For the text-containing cell, return its midpoint in [X, Y] coordinate format. 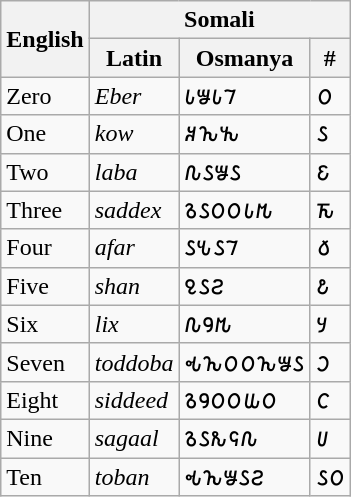
𐒤 [330, 248]
𐒈𐒘𐒆𐒆𐒜𐒆 [244, 400]
Ten [45, 477]
kow [134, 134]
One [45, 134]
𐒧 [330, 362]
Somali [219, 20]
Latin [134, 58]
# [330, 58]
Six [45, 324]
𐒢 [330, 172]
English [45, 39]
𐒥 [330, 286]
𐒈𐒖𐒆𐒆𐒗𐒄 [244, 210]
𐒐𐒖𐒁𐒖 [244, 172]
saddex [134, 210]
𐒂𐒙𐒆𐒆𐒙𐒁𐒖 [244, 362]
𐒐𐒘𐒄 [244, 324]
Nine [45, 438]
Osmanya [244, 58]
Zero [45, 96]
afar [134, 248]
Eight [45, 400]
laba [134, 172]
𐒈𐒖𐒌𐒛𐒐 [244, 438]
shan [134, 286]
Eber [134, 96]
𐒗𐒁𐒗𐒇 [244, 96]
Four [45, 248]
𐒖𐒍𐒖𐒇 [244, 248]
Two [45, 172]
𐒏𐒙𐒓 [244, 134]
Three [45, 210]
𐒉𐒖𐒒 [244, 286]
𐒩 [330, 438]
Seven [45, 362]
lix [134, 324]
𐒂𐒙𐒁𐒖𐒒 [244, 477]
𐒠 [330, 96]
Five [45, 286]
sagaal [134, 438]
toban [134, 477]
siddeed [134, 400]
𐒦 [330, 324]
𐒨 [330, 400]
𐒡 [330, 134]
𐒡𐒠 [330, 477]
toddoba [134, 362]
𐒣 [330, 210]
